Pinpoint the cell where the given text exists, returning its (x, y) midpoint coordinate. 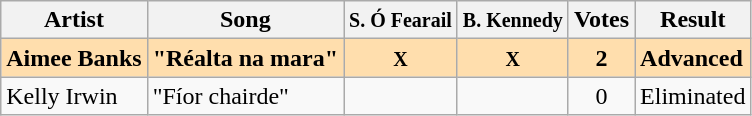
Votes (601, 20)
Result (693, 20)
Aimee Banks (74, 58)
2 (601, 58)
Kelly Irwin (74, 96)
"Fíor chairde" (245, 96)
0 (601, 96)
S. Ó Fearail (401, 20)
B. Kennedy (512, 20)
Advanced (693, 58)
Artist (74, 20)
Eliminated (693, 96)
Song (245, 20)
"Réalta na mara" (245, 58)
